Return the (X, Y) coordinate for the center point of the cell that contains the specified text.  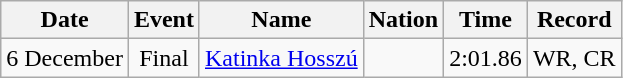
Date (65, 20)
Time (486, 20)
Katinka Hosszú (281, 58)
6 December (65, 58)
Record (574, 20)
2:01.86 (486, 58)
Name (281, 20)
Event (164, 20)
WR, CR (574, 58)
Final (164, 58)
Nation (403, 20)
